Search for the cell housing the specified text and yield its (x, y) center coordinate. 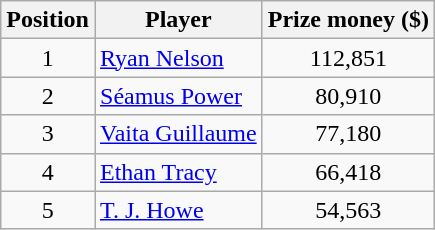
4 (48, 172)
112,851 (348, 58)
80,910 (348, 96)
Prize money ($) (348, 20)
Vaita Guillaume (178, 134)
Position (48, 20)
Séamus Power (178, 96)
Ethan Tracy (178, 172)
5 (48, 210)
2 (48, 96)
T. J. Howe (178, 210)
1 (48, 58)
Ryan Nelson (178, 58)
77,180 (348, 134)
3 (48, 134)
Player (178, 20)
54,563 (348, 210)
66,418 (348, 172)
